Locate the cell with the specified text and output its [X, Y] center coordinate. 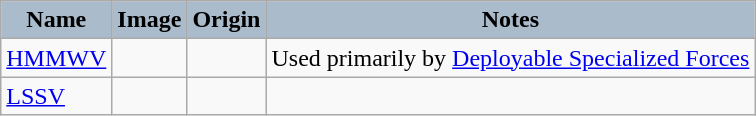
Notes [510, 20]
HMMWV [56, 58]
Origin [226, 20]
Used primarily by Deployable Specialized Forces [510, 58]
LSSV [56, 96]
Image [150, 20]
Name [56, 20]
